Provide the [X, Y] coordinate of the cell's center where the given text is located.  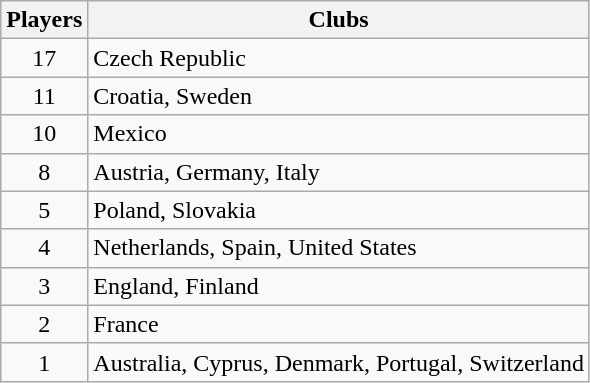
Australia, Cyprus, Denmark, Portugal, Switzerland [339, 362]
Clubs [339, 20]
11 [44, 96]
17 [44, 58]
2 [44, 324]
England, Finland [339, 286]
Austria, Germany, Italy [339, 172]
Czech Republic [339, 58]
Players [44, 20]
3 [44, 286]
10 [44, 134]
1 [44, 362]
Poland, Slovakia [339, 210]
Netherlands, Spain, United States [339, 248]
Croatia, Sweden [339, 96]
8 [44, 172]
4 [44, 248]
5 [44, 210]
France [339, 324]
Mexico [339, 134]
